Pinpoint the cell where the given text exists, returning its (X, Y) midpoint coordinate. 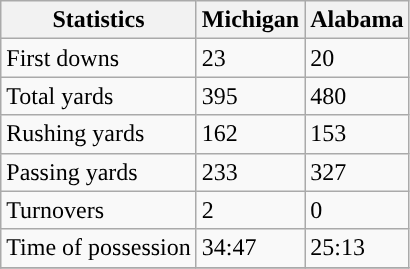
Passing yards (99, 172)
Rushing yards (99, 134)
327 (357, 172)
34:47 (250, 248)
20 (357, 58)
Michigan (250, 20)
Turnovers (99, 210)
Time of possession (99, 248)
Total yards (99, 96)
23 (250, 58)
395 (250, 96)
153 (357, 134)
Alabama (357, 20)
Statistics (99, 20)
0 (357, 210)
2 (250, 210)
480 (357, 96)
162 (250, 134)
First downs (99, 58)
233 (250, 172)
25:13 (357, 248)
